From the cell containing the given text, extract its center point as (X, Y) coordinate. 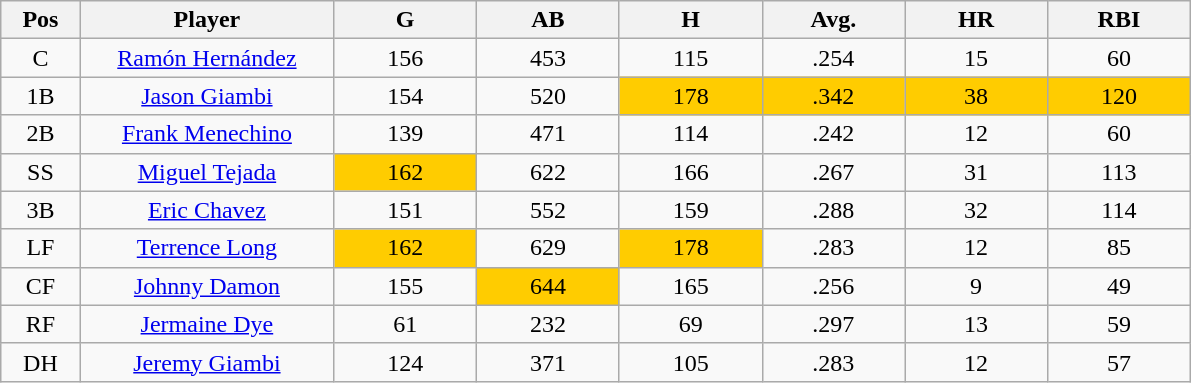
471 (548, 134)
2B (40, 134)
232 (548, 324)
57 (1118, 362)
1B (40, 96)
.342 (834, 96)
61 (406, 324)
Johnny Damon (207, 286)
552 (548, 210)
HR (976, 20)
38 (976, 96)
RF (40, 324)
139 (406, 134)
9 (976, 286)
SS (40, 172)
120 (1118, 96)
520 (548, 96)
31 (976, 172)
Jason Giambi (207, 96)
.267 (834, 172)
151 (406, 210)
105 (690, 362)
RBI (1118, 20)
Jermaine Dye (207, 324)
Player (207, 20)
.254 (834, 58)
.297 (834, 324)
Frank Menechino (207, 134)
629 (548, 248)
Avg. (834, 20)
AB (548, 20)
3B (40, 210)
644 (548, 286)
Terrence Long (207, 248)
59 (1118, 324)
32 (976, 210)
LF (40, 248)
159 (690, 210)
Miguel Tejada (207, 172)
69 (690, 324)
.256 (834, 286)
.288 (834, 210)
15 (976, 58)
Eric Chavez (207, 210)
DH (40, 362)
113 (1118, 172)
49 (1118, 286)
Ramón Hernández (207, 58)
G (406, 20)
13 (976, 324)
H (690, 20)
156 (406, 58)
622 (548, 172)
CF (40, 286)
371 (548, 362)
115 (690, 58)
154 (406, 96)
165 (690, 286)
85 (1118, 248)
Jeremy Giambi (207, 362)
Pos (40, 20)
124 (406, 362)
453 (548, 58)
.242 (834, 134)
155 (406, 286)
166 (690, 172)
C (40, 58)
